Output the [x, y] coordinate of the center of the cell containing the given text.  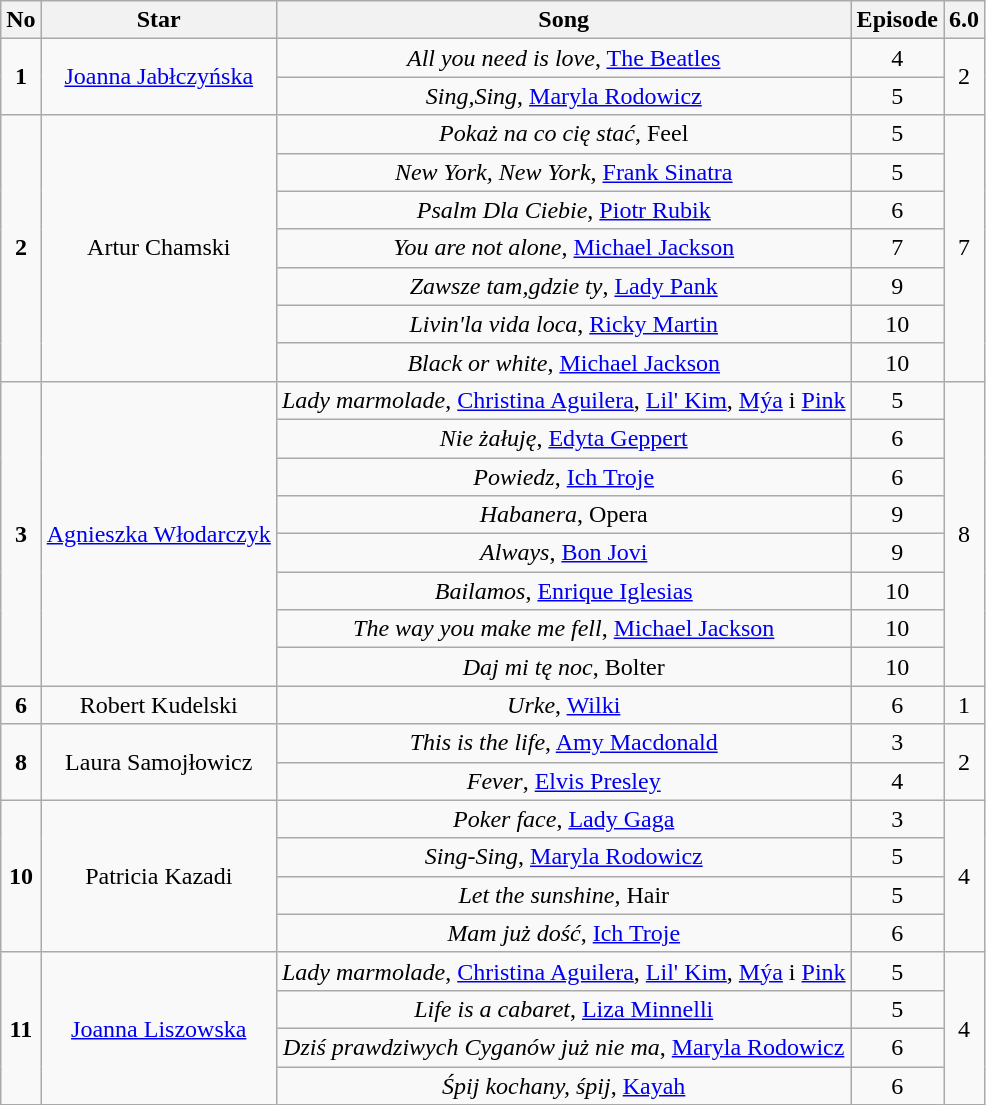
Song [564, 20]
All you need is love, The Beatles [564, 58]
Sing,Sing, Maryla Rodowicz [564, 96]
Psalm Dla Ciebie, Piotr Rubik [564, 210]
You are not alone, Michael Jackson [564, 248]
Poker face, Lady Gaga [564, 819]
Bailamos, Enrique Iglesias [564, 591]
Black or white, Michael Jackson [564, 362]
Laura Samojłowicz [158, 762]
Powiedz, Ich Troje [564, 477]
No [21, 20]
Zawsze tam,gdzie ty, Lady Pank [564, 286]
11 [21, 1028]
Urke, Wilki [564, 705]
Sing-Sing, Maryla Rodowicz [564, 857]
Episode [897, 20]
New York, New York, Frank Sinatra [564, 172]
Patricia Kazadi [158, 876]
Star [158, 20]
This is the life, Amy Macdonald [564, 743]
Joanna Liszowska [158, 1028]
Let the sunshine, Hair [564, 895]
Livin'la vida loca, Ricky Martin [564, 324]
Pokaż na co cię stać, Feel [564, 134]
Artur Chamski [158, 248]
6.0 [964, 20]
Habanera, Opera [564, 515]
Agnieszka Włodarczyk [158, 533]
Śpij kochany, śpij, Kayah [564, 1085]
Robert Kudelski [158, 705]
Always, Bon Jovi [564, 553]
Nie żałuję, Edyta Geppert [564, 438]
Joanna Jabłczyńska [158, 77]
Dziś prawdziwych Cyganów już nie ma, Maryla Rodowicz [564, 1047]
Fever, Elvis Presley [564, 781]
The way you make me fell, Michael Jackson [564, 629]
Mam już dość, Ich Troje [564, 933]
Life is a cabaret, Liza Minnelli [564, 1009]
Daj mi tę noc, Bolter [564, 667]
